Provide the [x, y] coordinate of the cell's center where the given text is located.  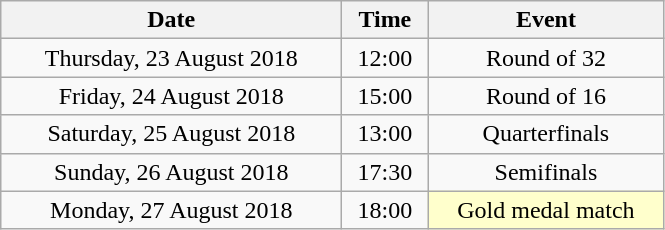
Semifinals [546, 172]
Quarterfinals [546, 134]
Gold medal match [546, 210]
Sunday, 26 August 2018 [172, 172]
18:00 [385, 210]
Monday, 27 August 2018 [172, 210]
Thursday, 23 August 2018 [172, 58]
13:00 [385, 134]
Time [385, 20]
Event [546, 20]
15:00 [385, 96]
Date [172, 20]
Round of 32 [546, 58]
17:30 [385, 172]
Round of 16 [546, 96]
12:00 [385, 58]
Saturday, 25 August 2018 [172, 134]
Friday, 24 August 2018 [172, 96]
